From the cell containing the given text, extract its center point as [X, Y] coordinate. 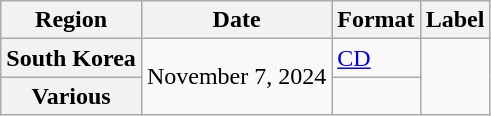
CD [376, 58]
Date [236, 20]
November 7, 2024 [236, 77]
Format [376, 20]
South Korea [72, 58]
Label [455, 20]
Region [72, 20]
Various [72, 96]
